Identify which cell holds the provided text, then report its (X, Y) central coordinate. 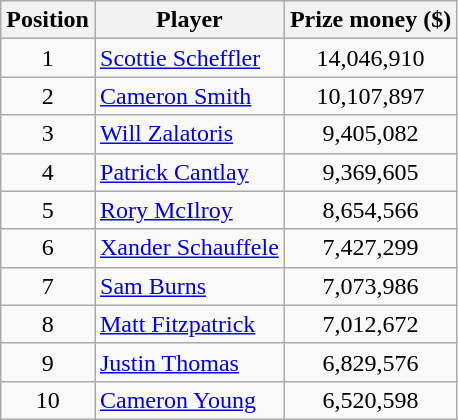
4 (48, 172)
7,073,986 (370, 286)
9,369,605 (370, 172)
14,046,910 (370, 58)
Prize money ($) (370, 20)
Position (48, 20)
Cameron Young (189, 400)
9 (48, 362)
Xander Schauffele (189, 248)
10,107,897 (370, 96)
Cameron Smith (189, 96)
Scottie Scheffler (189, 58)
Justin Thomas (189, 362)
7,427,299 (370, 248)
8,654,566 (370, 210)
Sam Burns (189, 286)
Matt Fitzpatrick (189, 324)
7 (48, 286)
Player (189, 20)
6,829,576 (370, 362)
6 (48, 248)
2 (48, 96)
8 (48, 324)
7,012,672 (370, 324)
10 (48, 400)
Rory McIlroy (189, 210)
Patrick Cantlay (189, 172)
5 (48, 210)
3 (48, 134)
6,520,598 (370, 400)
Will Zalatoris (189, 134)
9,405,082 (370, 134)
1 (48, 58)
